Return the [X, Y] coordinate for the center point of the cell that contains the specified text.  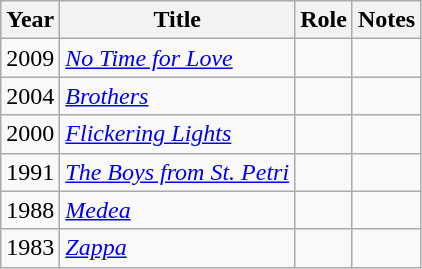
The Boys from St. Petri [178, 172]
Flickering Lights [178, 134]
Medea [178, 210]
2009 [30, 58]
Year [30, 20]
2000 [30, 134]
1991 [30, 172]
Title [178, 20]
Notes [386, 20]
1983 [30, 248]
Brothers [178, 96]
Zappa [178, 248]
1988 [30, 210]
Role [324, 20]
No Time for Love [178, 58]
2004 [30, 96]
